Extract the (x, y) coordinate from the center of the cell holding the provided text.  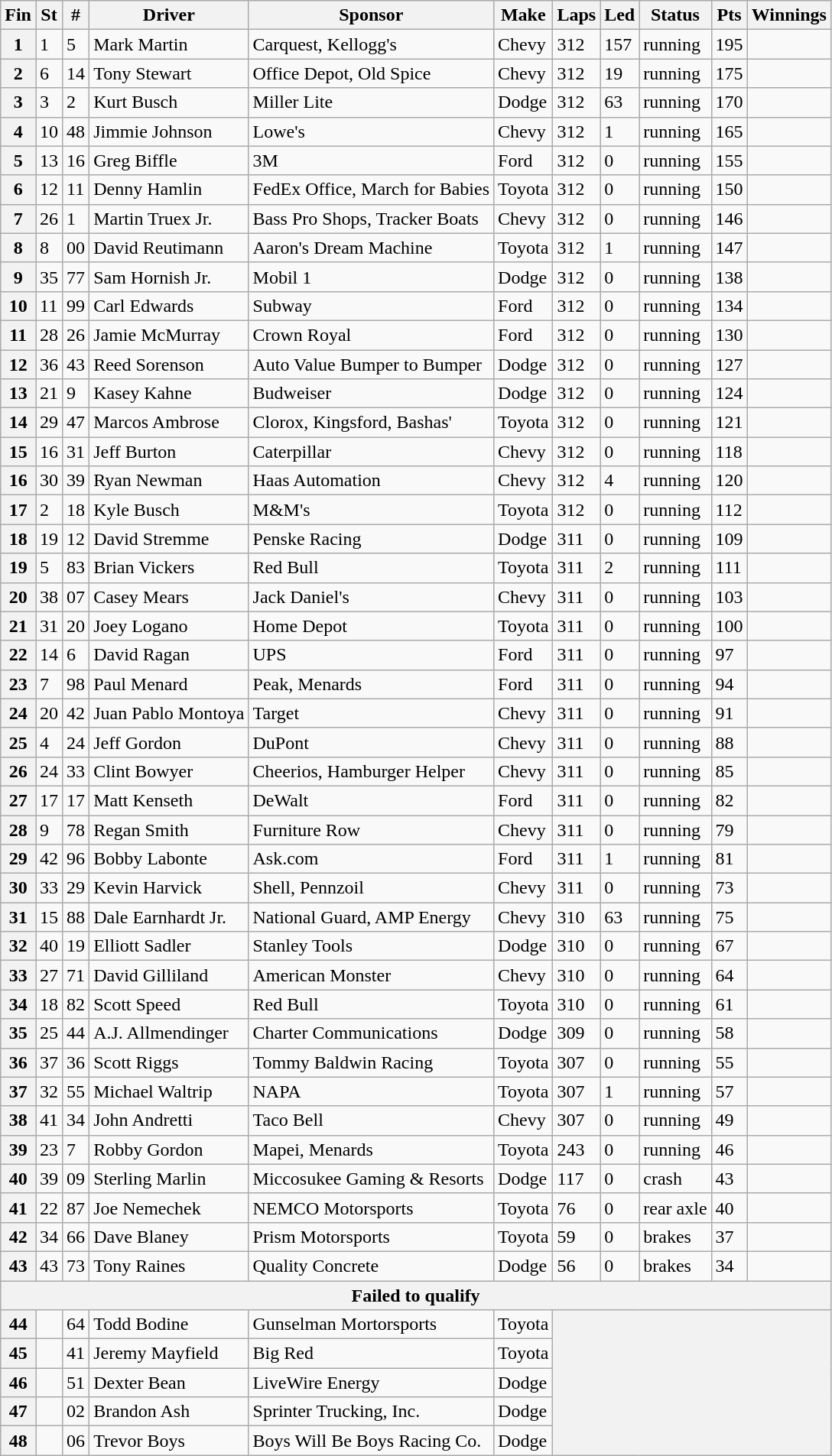
Brandon Ash (169, 1412)
100 (730, 626)
170 (730, 102)
Boys Will Be Boys Racing Co. (372, 1441)
61 (730, 1004)
157 (619, 44)
Ryan Newman (169, 481)
Marcos Ambrose (169, 423)
124 (730, 394)
Shell, Pennzoil (372, 888)
UPS (372, 655)
Bobby Labonte (169, 859)
St (49, 15)
Sponsor (372, 15)
76 (577, 1208)
DuPont (372, 742)
118 (730, 452)
Winnings (789, 15)
127 (730, 365)
120 (730, 481)
67 (730, 946)
Clint Bowyer (169, 771)
Stanley Tools (372, 946)
Bass Pro Shops, Tracker Boats (372, 219)
Casey Mears (169, 597)
M&M's (372, 510)
Subway (372, 306)
Fin (18, 15)
98 (76, 684)
Kasey Kahne (169, 394)
45 (18, 1354)
Jeremy Mayfield (169, 1354)
97 (730, 655)
71 (76, 975)
crash (675, 1179)
Sterling Marlin (169, 1179)
Status (675, 15)
Mobil 1 (372, 277)
49 (730, 1120)
Joey Logano (169, 626)
150 (730, 190)
Carquest, Kellogg's (372, 44)
Joe Nemechek (169, 1208)
Make (523, 15)
134 (730, 306)
David Reutimann (169, 248)
Gunselman Mortorsports (372, 1325)
78 (76, 829)
Target (372, 713)
09 (76, 1179)
Lowe's (372, 131)
58 (730, 1033)
83 (76, 568)
130 (730, 335)
DeWalt (372, 800)
American Monster (372, 975)
Big Red (372, 1354)
Pts (730, 15)
Martin Truex Jr. (169, 219)
Carl Edwards (169, 306)
Prism Motorsports (372, 1237)
Miller Lite (372, 102)
Robby Gordon (169, 1150)
Charter Communications (372, 1033)
Dale Earnhardt Jr. (169, 917)
07 (76, 597)
Sam Hornish Jr. (169, 277)
David Ragan (169, 655)
Tommy Baldwin Racing (372, 1062)
75 (730, 917)
Greg Biffle (169, 161)
243 (577, 1150)
147 (730, 248)
Jeff Gordon (169, 742)
87 (76, 1208)
121 (730, 423)
175 (730, 73)
Tony Stewart (169, 73)
National Guard, AMP Energy (372, 917)
Peak, Menards (372, 684)
Mapei, Menards (372, 1150)
Miccosukee Gaming & Resorts (372, 1179)
91 (730, 713)
Home Depot (372, 626)
Aaron's Dream Machine (372, 248)
06 (76, 1441)
77 (76, 277)
Quality Concrete (372, 1266)
Trevor Boys (169, 1441)
Clorox, Kingsford, Bashas' (372, 423)
Scott Riggs (169, 1062)
155 (730, 161)
Furniture Row (372, 829)
Auto Value Bumper to Bumper (372, 365)
Driver (169, 15)
LiveWire Energy (372, 1383)
Michael Waltrip (169, 1091)
195 (730, 44)
Penske Racing (372, 539)
Caterpillar (372, 452)
Scott Speed (169, 1004)
02 (76, 1412)
Dexter Bean (169, 1383)
Office Depot, Old Spice (372, 73)
117 (577, 1179)
146 (730, 219)
Matt Kenseth (169, 800)
Kurt Busch (169, 102)
Sprinter Trucking, Inc. (372, 1412)
Kyle Busch (169, 510)
Elliott Sadler (169, 946)
Budweiser (372, 394)
111 (730, 568)
Denny Hamlin (169, 190)
81 (730, 859)
85 (730, 771)
Failed to qualify (416, 1295)
103 (730, 597)
Reed Sorenson (169, 365)
Cheerios, Hamburger Helper (372, 771)
Jamie McMurray (169, 335)
138 (730, 277)
Juan Pablo Montoya (169, 713)
Jeff Burton (169, 452)
00 (76, 248)
Taco Bell (372, 1120)
Paul Menard (169, 684)
Laps (577, 15)
Haas Automation (372, 481)
David Gilliland (169, 975)
Jimmie Johnson (169, 131)
Tony Raines (169, 1266)
66 (76, 1237)
Led (619, 15)
NAPA (372, 1091)
109 (730, 539)
309 (577, 1033)
FedEx Office, March for Babies (372, 190)
# (76, 15)
Regan Smith (169, 829)
165 (730, 131)
Jack Daniel's (372, 597)
Crown Royal (372, 335)
Todd Bodine (169, 1325)
A.J. Allmendinger (169, 1033)
112 (730, 510)
Mark Martin (169, 44)
3M (372, 161)
57 (730, 1091)
NEMCO Motorsports (372, 1208)
Kevin Harvick (169, 888)
96 (76, 859)
John Andretti (169, 1120)
79 (730, 829)
rear axle (675, 1208)
51 (76, 1383)
94 (730, 684)
Brian Vickers (169, 568)
Dave Blaney (169, 1237)
99 (76, 306)
Ask.com (372, 859)
59 (577, 1237)
David Stremme (169, 539)
56 (577, 1266)
